Identify which cell holds the provided text, then report its (x, y) central coordinate. 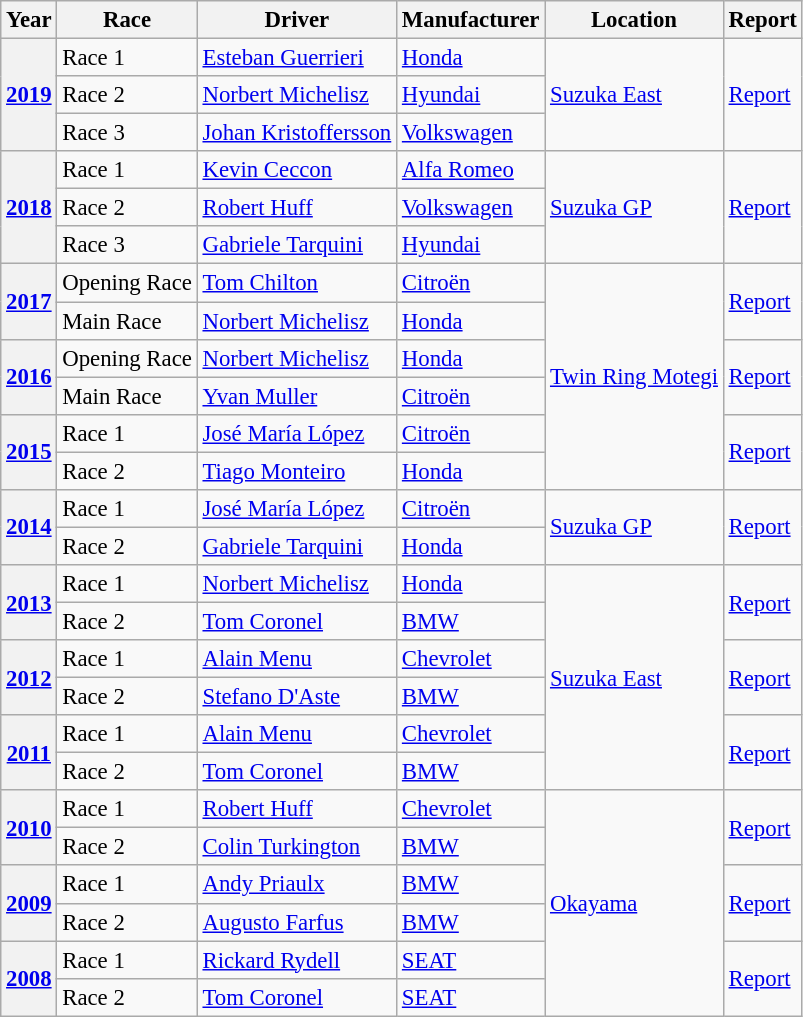
2010 (29, 828)
Augusto Farfus (296, 922)
Race (127, 20)
2019 (29, 96)
Year (29, 20)
Driver (296, 20)
Rickard Rydell (296, 960)
Alfa Romeo (471, 170)
2016 (29, 376)
2014 (29, 528)
Andy Priaulx (296, 885)
2018 (29, 208)
Manufacturer (471, 20)
Esteban Guerrieri (296, 58)
2008 (29, 978)
Stefano D'Aste (296, 697)
Tiago Monteiro (296, 471)
Johan Kristoffersson (296, 133)
Colin Turkington (296, 847)
Yvan Muller (296, 396)
2009 (29, 904)
Okayama (634, 903)
2012 (29, 678)
Tom Chilton (296, 283)
2017 (29, 302)
2013 (29, 602)
Location (634, 20)
2011 (29, 752)
2015 (29, 452)
Twin Ring Motegi (634, 377)
Kevin Ceccon (296, 170)
